Return the [X, Y] coordinate for the center point of the cell that contains the specified text.  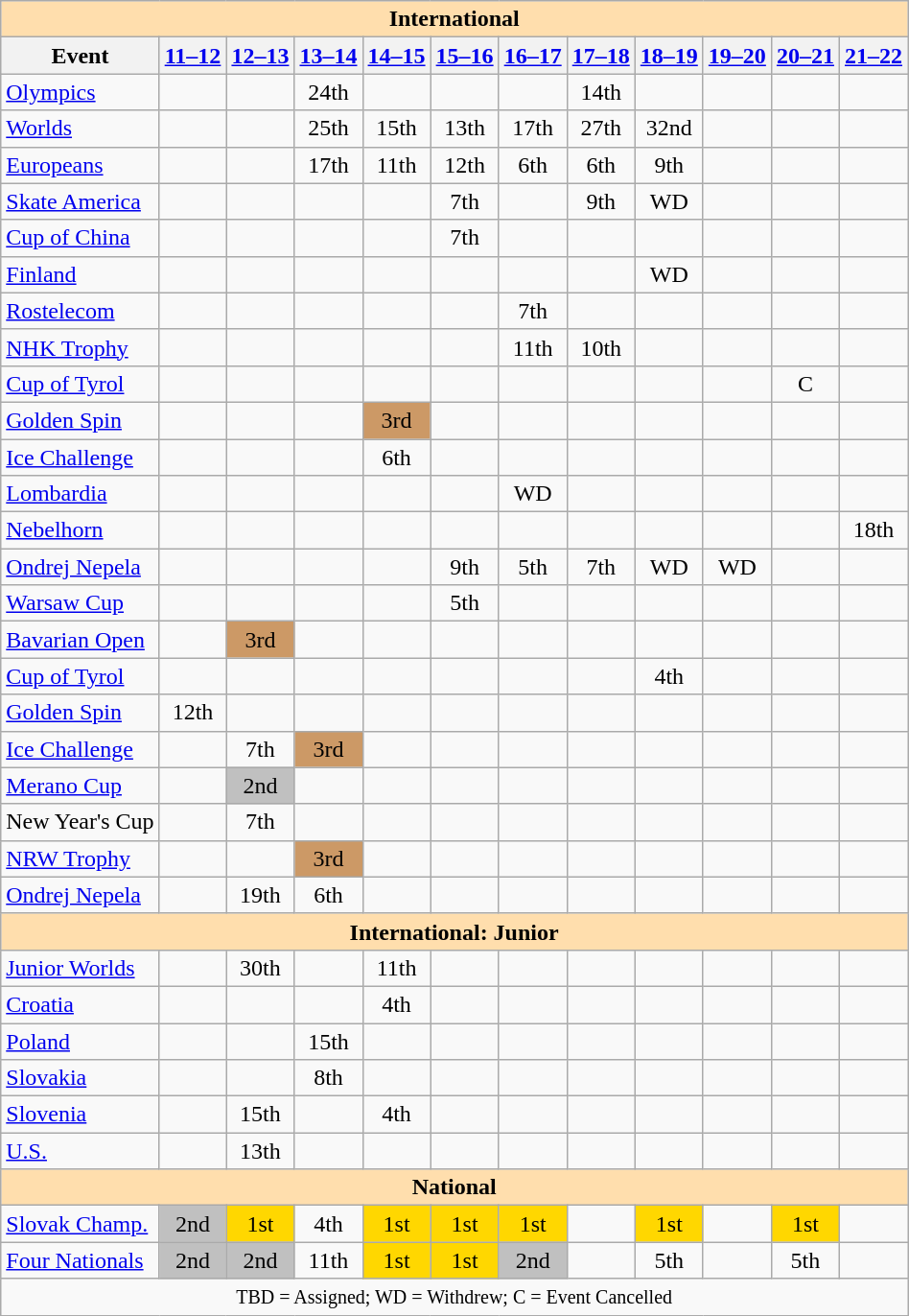
27th [600, 129]
International [454, 19]
NHK Trophy [81, 347]
24th [328, 92]
NRW Trophy [81, 858]
20–21 [805, 56]
Finland [81, 274]
New Year's Cup [81, 822]
Cup of China [81, 238]
18–19 [669, 56]
Lombardia [81, 494]
Europeans [81, 165]
International: Junior [454, 931]
19–20 [736, 56]
Bavarian Open [81, 640]
19th [261, 895]
12–13 [261, 56]
17–18 [600, 56]
Junior Worlds [81, 968]
U.S. [81, 1151]
Croatia [81, 1004]
Poland [81, 1041]
TBD = Assigned; WD = Withdrew; C = Event Cancelled [454, 1297]
Rostelecom [81, 311]
10th [600, 347]
Slovakia [81, 1078]
Olympics [81, 92]
Nebelhorn [81, 530]
25th [328, 129]
8th [328, 1078]
14–15 [397, 56]
Skate America [81, 201]
21–22 [873, 56]
15–16 [464, 56]
Event [81, 56]
18th [873, 530]
Merano Cup [81, 786]
16–17 [533, 56]
11–12 [193, 56]
30th [261, 968]
14th [600, 92]
C [805, 384]
Four Nationals [81, 1260]
Slovak Champ. [81, 1224]
Slovenia [81, 1115]
Worlds [81, 129]
National [454, 1187]
32nd [669, 129]
13–14 [328, 56]
Warsaw Cup [81, 603]
